For the text-containing cell, return its midpoint in (X, Y) coordinate format. 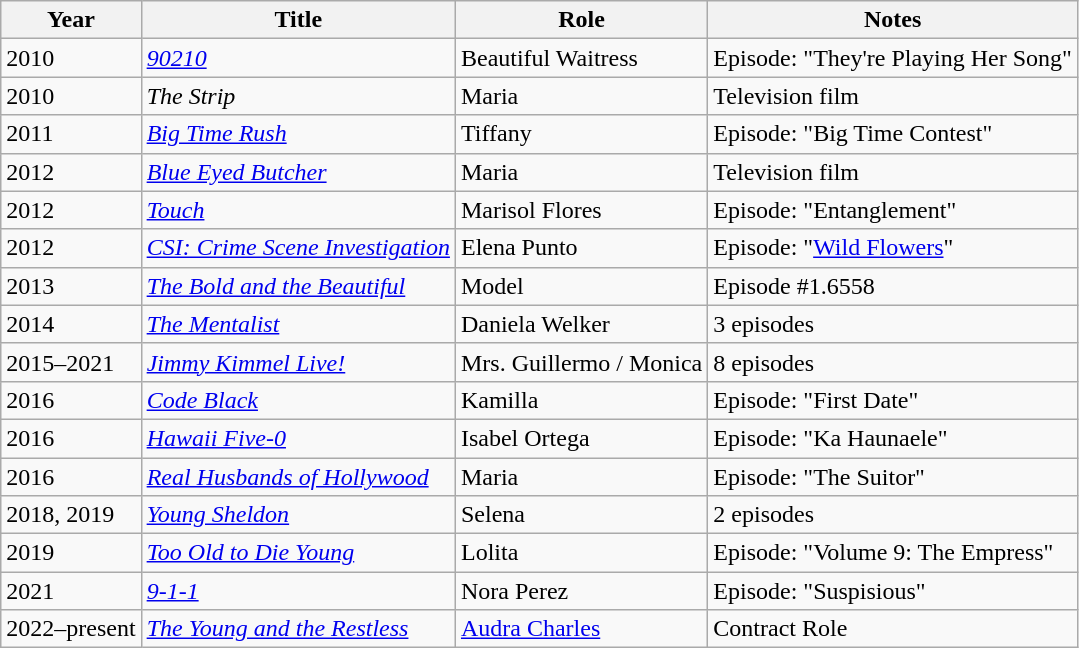
Blue Eyed Butcher (298, 172)
CSI: Crime Scene Investigation (298, 248)
Episode: "Suspisious" (893, 591)
Nora Perez (581, 591)
Audra Charles (581, 629)
90210 (298, 58)
Too Old to Die Young (298, 553)
Year (71, 20)
Episode: "The Suitor" (893, 477)
The Young and the Restless (298, 629)
Selena (581, 515)
9-1-1 (298, 591)
Episode: "Wild Flowers" (893, 248)
Episode: "Entanglement" (893, 210)
Real Husbands of Hollywood (298, 477)
Lolita (581, 553)
Kamilla (581, 400)
Big Time Rush (298, 134)
Elena Punto (581, 248)
2014 (71, 324)
Contract Role (893, 629)
2013 (71, 286)
2018, 2019 (71, 515)
2022–present (71, 629)
Notes (893, 20)
Beautiful Waitress (581, 58)
Hawaii Five-0 (298, 438)
Young Sheldon (298, 515)
Isabel Ortega (581, 438)
2019 (71, 553)
Mrs. Guillermo / Monica (581, 362)
Touch (298, 210)
2011 (71, 134)
Marisol Flores (581, 210)
Model (581, 286)
2021 (71, 591)
Tiffany (581, 134)
The Strip (298, 96)
3 episodes (893, 324)
8 episodes (893, 362)
Episode: "Big Time Contest" (893, 134)
Episode: "Ka Haunaele" (893, 438)
2015–2021 (71, 362)
Episode: "First Date" (893, 400)
Daniela Welker (581, 324)
The Mentalist (298, 324)
Episode: "Volume 9: The Empress" (893, 553)
Title (298, 20)
Episode #1.6558 (893, 286)
Jimmy Kimmel Live! (298, 362)
Code Black (298, 400)
The Bold and the Beautiful (298, 286)
Episode: "They're Playing Her Song" (893, 58)
2 episodes (893, 515)
Role (581, 20)
